Determine the [x, y] coordinate at the center of the cell enclosing the given text.  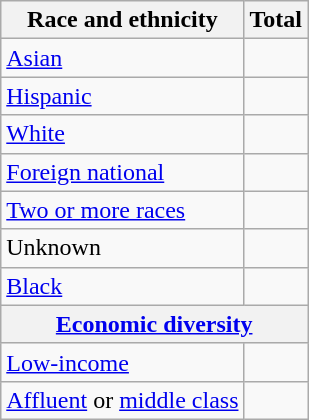
White [122, 134]
Low-income [122, 362]
Total [276, 20]
Hispanic [122, 96]
Black [122, 286]
Economic diversity [154, 324]
Race and ethnicity [122, 20]
Unknown [122, 248]
Two or more races [122, 210]
Asian [122, 58]
Affluent or middle class [122, 400]
Foreign national [122, 172]
